From the cell containing the given text, extract its center point as [x, y] coordinate. 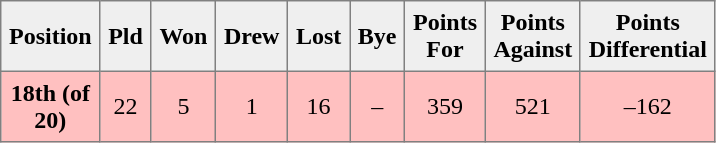
Pld [126, 36]
1 [252, 106]
Bye [378, 36]
–162 [648, 106]
Points For [446, 36]
22 [126, 106]
Drew [252, 36]
Won [184, 36]
– [378, 106]
Lost [319, 36]
359 [446, 106]
Points Differential [648, 36]
Position [50, 36]
521 [532, 106]
16 [319, 106]
18th (of 20) [50, 106]
Points Against [532, 36]
5 [184, 106]
